Extract the [X, Y] coordinate from the center of the cell holding the provided text.  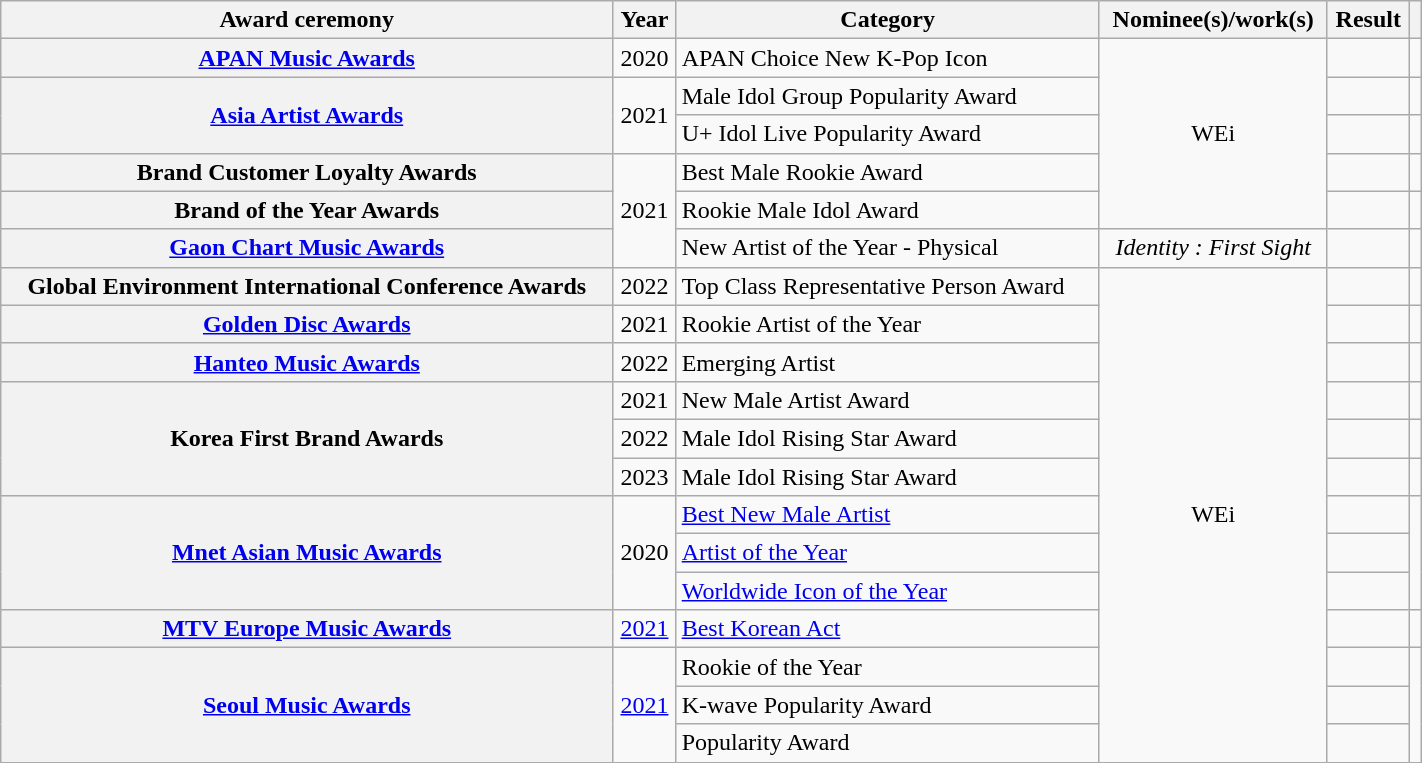
K-wave Popularity Award [888, 705]
Asia Artist Awards [307, 115]
Brand Customer Loyalty Awards [307, 172]
Emerging Artist [888, 362]
New Artist of the Year - Physical [888, 248]
2023 [644, 477]
Male Idol Group Popularity Award [888, 96]
Category [888, 20]
Identity : First Sight [1213, 248]
New Male Artist Award [888, 400]
Artist of the Year [888, 553]
APAN Music Awards [307, 58]
Mnet Asian Music Awards [307, 553]
Popularity Award [888, 743]
Result [1368, 20]
MTV Europe Music Awards [307, 629]
Best Male Rookie Award [888, 172]
Worldwide Icon of the Year [888, 591]
Rookie of the Year [888, 667]
Brand of the Year Awards [307, 210]
Gaon Chart Music Awards [307, 248]
U+ Idol Live Popularity Award [888, 134]
Best Korean Act [888, 629]
Top Class Representative Person Award [888, 286]
Year [644, 20]
Award ceremony [307, 20]
Nominee(s)/work(s) [1213, 20]
Best New Male Artist [888, 515]
Hanteo Music Awards [307, 362]
Rookie Male Idol Award [888, 210]
Seoul Music Awards [307, 705]
Korea First Brand Awards [307, 438]
Rookie Artist of the Year [888, 324]
Global Environment International Conference Awards [307, 286]
Golden Disc Awards [307, 324]
APAN Choice New K-Pop Icon [888, 58]
